Identify which cell holds the provided text, then report its (x, y) central coordinate. 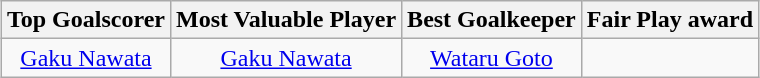
Most Valuable Player (286, 20)
Fair Play award (670, 20)
Wataru Goto (492, 58)
Best Goalkeeper (492, 20)
Top Goalscorer (86, 20)
